Find where the given text appears and provide that cell's center as [x, y] coordinate. 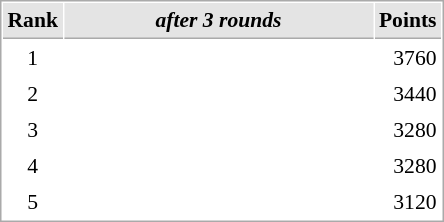
3440 [408, 93]
3760 [408, 57]
after 3 rounds [218, 21]
3120 [408, 201]
1 [32, 57]
4 [32, 165]
Rank [32, 21]
3 [32, 129]
5 [32, 201]
Points [408, 21]
2 [32, 93]
